Identify which cell holds the provided text, then report its (X, Y) central coordinate. 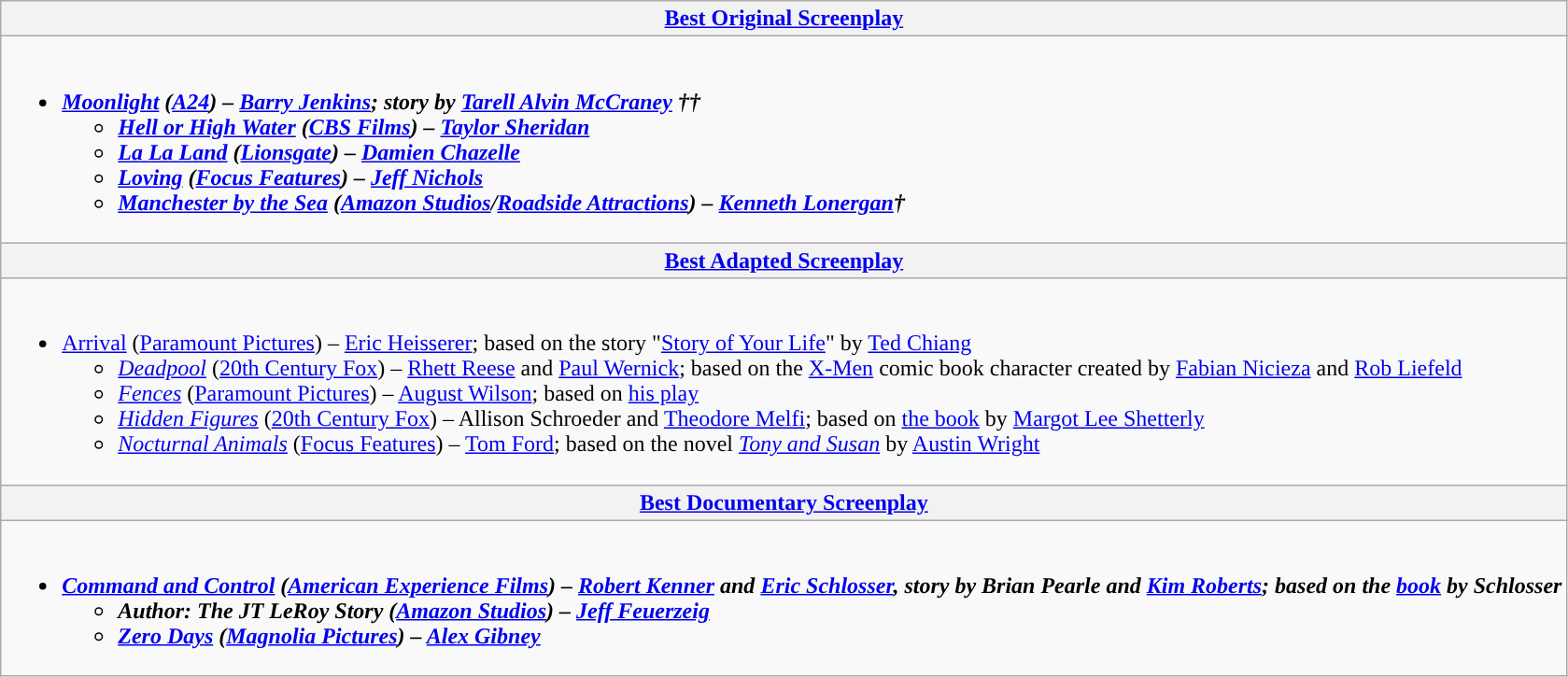
Best Original Screenplay (784, 19)
Best Documentary Screenplay (784, 502)
Best Adapted Screenplay (784, 261)
